Provide the [X, Y] coordinate of the cell's center where the given text is located.  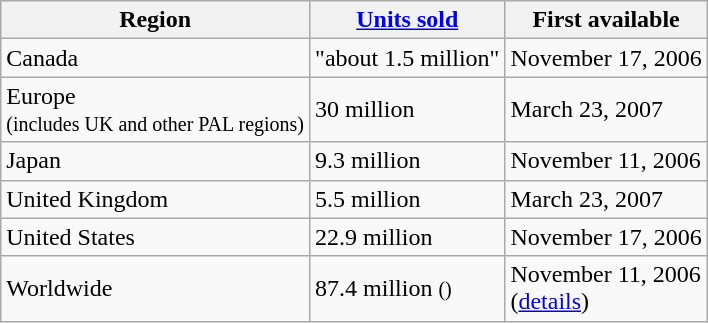
9.3 million [408, 161]
United States [156, 237]
Worldwide [156, 288]
Units sold [408, 20]
First available [606, 20]
"about 1.5 million" [408, 58]
Region [156, 20]
30 million [408, 110]
5.5 million [408, 199]
November 11, 2006 [606, 161]
United Kingdom [156, 199]
November 11, 2006 (details) [606, 288]
87.4 million () [408, 288]
Europe(includes UK and other PAL regions) [156, 110]
22.9 million [408, 237]
Canada [156, 58]
Japan [156, 161]
